Extract the [x, y] coordinate from the center of the cell holding the provided text.  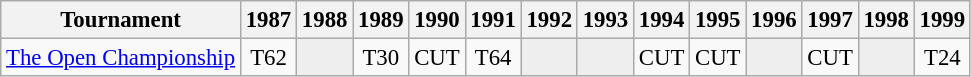
T24 [942, 58]
T64 [493, 58]
1999 [942, 20]
1992 [549, 20]
1994 [661, 20]
1993 [605, 20]
Tournament [121, 20]
1998 [886, 20]
1988 [325, 20]
1996 [774, 20]
T30 [381, 58]
T62 [268, 58]
1997 [830, 20]
The Open Championship [121, 58]
1987 [268, 20]
1989 [381, 20]
1991 [493, 20]
1990 [437, 20]
1995 [718, 20]
